Find where the given text appears and provide that cell's center as [x, y] coordinate. 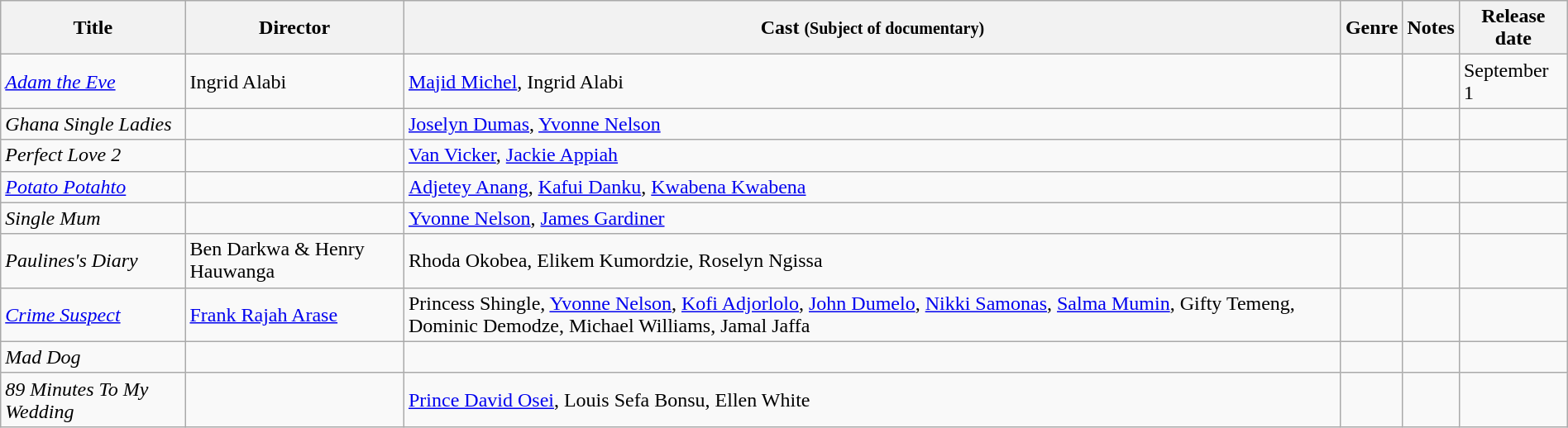
Adjetey Anang, Kafui Danku, Kwabena Kwabena [872, 187]
Director [294, 28]
Perfect Love 2 [93, 155]
Van Vicker, Jackie Appiah [872, 155]
Notes [1431, 28]
Prince David Osei, Louis Sefa Bonsu, Ellen White [872, 400]
Ingrid Alabi [294, 81]
Ben Darkwa & Henry Hauwanga [294, 261]
Frank Rajah Arase [294, 314]
Paulines's Diary [93, 261]
Cast (Subject of documentary) [872, 28]
Genre [1371, 28]
Majid Michel, Ingrid Alabi [872, 81]
Release date [1513, 28]
Joselyn Dumas, Yvonne Nelson [872, 124]
Potato Potahto [93, 187]
Adam the Eve [93, 81]
Ghana Single Ladies [93, 124]
Title [93, 28]
Yvonne Nelson, James Gardiner [872, 218]
Single Mum [93, 218]
Crime Suspect [93, 314]
89 Minutes To My Wedding [93, 400]
Mad Dog [93, 357]
September 1 [1513, 81]
Rhoda Okobea, Elikem Kumordzie, Roselyn Ngissa [872, 261]
